Identify which cell holds the provided text, then report its [X, Y] central coordinate. 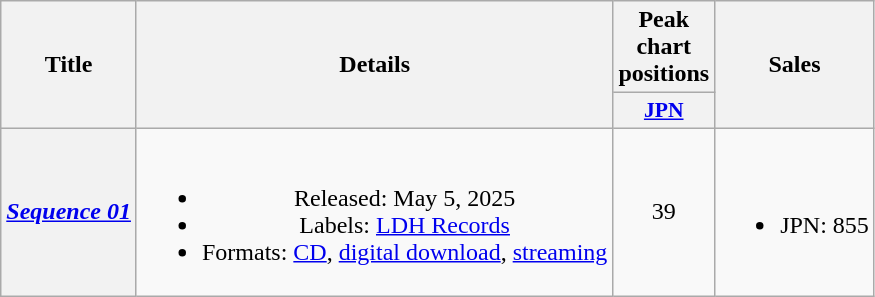
39 [664, 212]
Peak chart positions [664, 47]
Title [69, 65]
Released: May 5, 2025Labels: LDH RecordsFormats: CD, digital download, streaming [374, 212]
Sequence 01 [69, 212]
Details [374, 65]
Sales [795, 65]
JPN [664, 111]
JPN: 855 [795, 212]
